For the text-containing cell, return its midpoint in (X, Y) coordinate format. 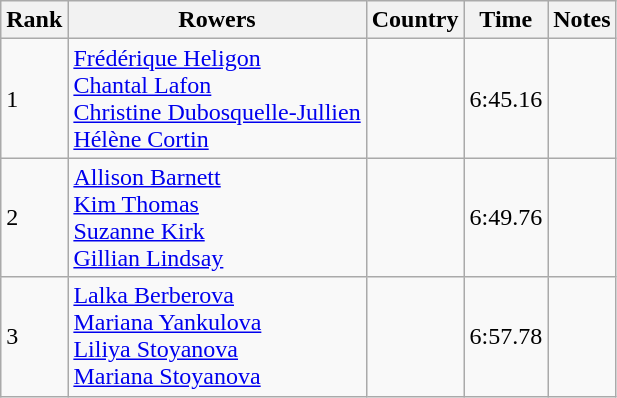
Frédérique HeligonChantal LafonChristine Dubosquelle-JullienHélène Cortin (217, 98)
2 (34, 218)
Time (506, 20)
Rowers (217, 20)
Notes (582, 20)
6:57.78 (506, 336)
6:49.76 (506, 218)
1 (34, 98)
3 (34, 336)
Allison Barnett Kim Thomas Suzanne Kirk Gillian Lindsay (217, 218)
Country (415, 20)
Rank (34, 20)
6:45.16 (506, 98)
Lalka Berberova Mariana Yankulova Liliya Stoyanova Mariana Stoyanova (217, 336)
